Identify which cell holds the provided text, then report its (X, Y) central coordinate. 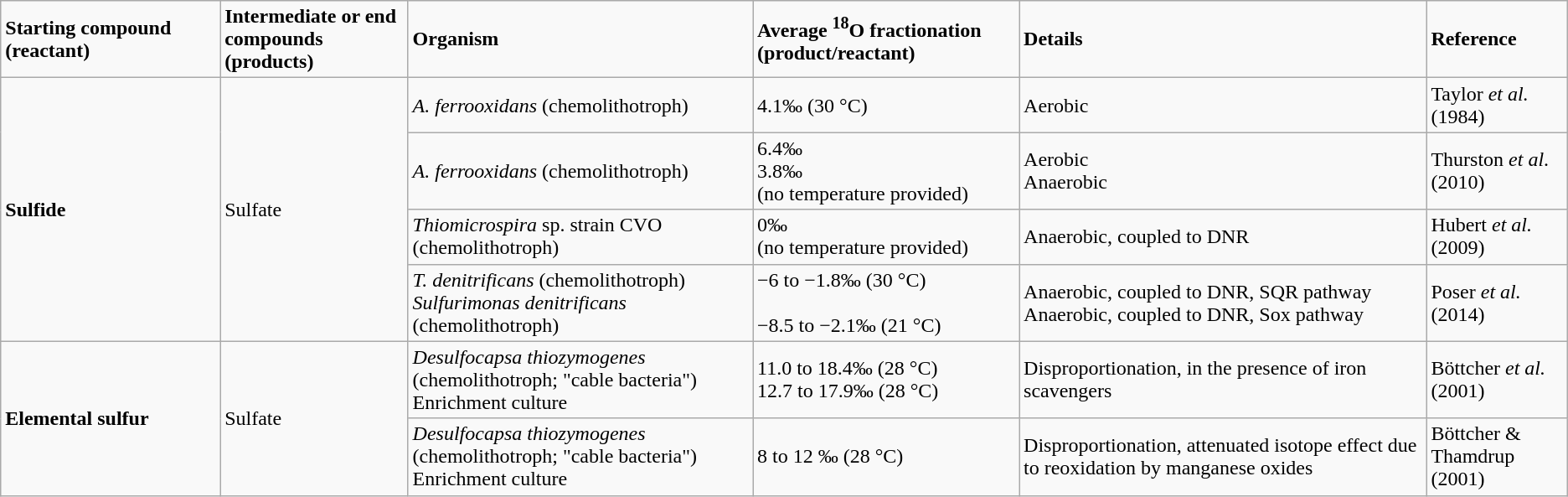
Desulfocapsa thiozymogenes(chemolithotroph; "cable bacteria") Enrichment culture (580, 457)
Anaerobic, coupled to DNR, SQR pathwayAnaerobic, coupled to DNR, Sox pathway (1223, 303)
0‰(no temperature provided) (886, 236)
Desulfocapsa thiozymogenes(chemolithotroph; "cable bacteria")Enrichment culture (580, 380)
Disproportionation, in the presence of iron scavengers (1223, 380)
8 to 12 ‰ (28 °C) (886, 457)
Böttcher & Thamdrup (2001) (1497, 457)
Anaerobic, coupled to DNR (1223, 236)
Hubert et al. (2009) (1497, 236)
Starting compound (reactant) (111, 39)
Thiomicrospira sp. strain CVO (chemolithotroph) (580, 236)
T. denitrificans (chemolithotroph)Sulfurimonas denitrificans(chemolithotroph) (580, 303)
AerobicAnaerobic (1223, 171)
11.0 to 18.4‰ (28 °C)12.7 to 17.9‰ (28 °C) (886, 380)
Elemental sulfur (111, 418)
Organism (580, 39)
Poser et al. (2014) (1497, 303)
Details (1223, 39)
6.4‰ 3.8‰(no temperature provided) (886, 171)
4.1‰ (30 °C) (886, 106)
Reference (1497, 39)
Disproportionation, attenuated isotope effect due to reoxidation by manganese oxides (1223, 457)
Average 18O fractionation (product/reactant) (886, 39)
Böttcher et al. (2001) (1497, 380)
Aerobic (1223, 106)
Intermediate or end compounds(products) (314, 39)
−6 to −1.8‰ (30 °C)−8.5 to −2.1‰ (21 °C) (886, 303)
Sulfide (111, 210)
Thurston et al. (2010) (1497, 171)
Taylor et al. (1984) (1497, 106)
